Pinpoint the cell where the given text exists, returning its [x, y] midpoint coordinate. 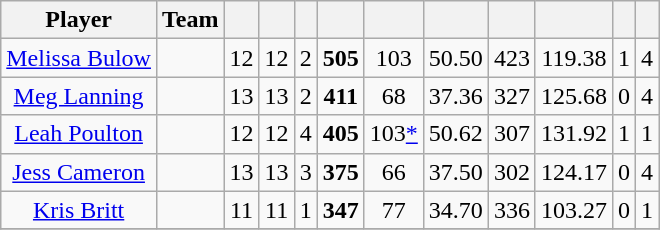
423 [512, 58]
405 [340, 134]
336 [512, 210]
68 [394, 96]
103* [394, 134]
119.38 [574, 58]
375 [340, 172]
347 [340, 210]
131.92 [574, 134]
50.62 [456, 134]
327 [512, 96]
Meg Lanning [79, 96]
125.68 [574, 96]
103 [394, 58]
411 [340, 96]
124.17 [574, 172]
50.50 [456, 58]
66 [394, 172]
37.36 [456, 96]
3 [306, 172]
Team [190, 20]
Melissa Bulow [79, 58]
34.70 [456, 210]
505 [340, 58]
307 [512, 134]
37.50 [456, 172]
77 [394, 210]
103.27 [574, 210]
Jess Cameron [79, 172]
Player [79, 20]
Kris Britt [79, 210]
302 [512, 172]
Leah Poulton [79, 134]
